Locate the cell with the specified text and output its (X, Y) center coordinate. 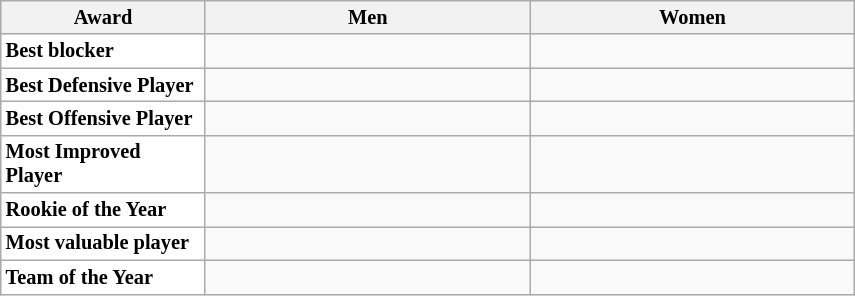
Best blocker (104, 51)
Men (368, 17)
Award (104, 17)
Women (692, 17)
Most Improved Player (104, 164)
Best Defensive Player (104, 85)
Best Offensive Player (104, 118)
Team of the Year (104, 277)
Most valuable player (104, 243)
Rookie of the Year (104, 210)
